Pinpoint the cell where the given text exists, returning its (X, Y) midpoint coordinate. 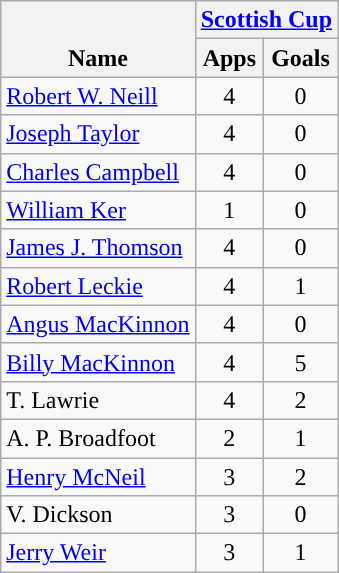
James J. Thomson (98, 248)
Angus MacKinnon (98, 324)
William Ker (98, 210)
Name (98, 39)
Charles Campbell (98, 172)
A. P. Broadfoot (98, 438)
Robert Leckie (98, 286)
5 (301, 362)
Robert W. Neill (98, 96)
Apps (229, 58)
T. Lawrie (98, 400)
V. Dickson (98, 515)
Joseph Taylor (98, 134)
Scottish Cup (266, 20)
Goals (301, 58)
Henry McNeil (98, 477)
Billy MacKinnon (98, 362)
Jerry Weir (98, 553)
